Scan for the cell matching the given text and deliver its [X, Y] coordinate at center. 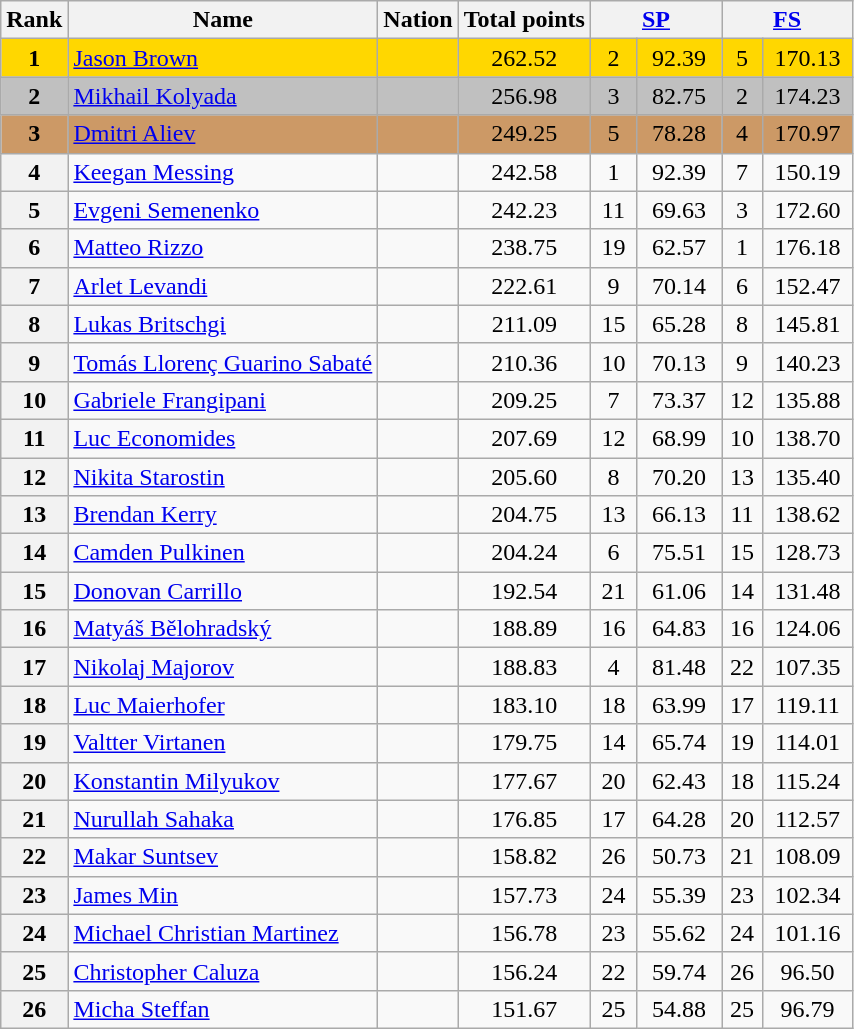
62.57 [678, 248]
176.18 [807, 248]
135.40 [807, 477]
128.73 [807, 553]
176.85 [524, 819]
Nikita Starostin [223, 477]
156.78 [524, 933]
156.24 [524, 971]
50.73 [678, 857]
204.75 [524, 515]
65.28 [678, 324]
158.82 [524, 857]
150.19 [807, 172]
Tomás Llorenç Guarino Sabaté [223, 362]
138.62 [807, 515]
152.47 [807, 286]
Jason Brown [223, 58]
68.99 [678, 438]
Matteo Rizzo [223, 248]
Rank [34, 20]
Keegan Messing [223, 172]
Brendan Kerry [223, 515]
82.75 [678, 96]
115.24 [807, 781]
Evgeni Semenenko [223, 210]
59.74 [678, 971]
151.67 [524, 1009]
61.06 [678, 591]
Lukas Britschgi [223, 324]
Michael Christian Martinez [223, 933]
140.23 [807, 362]
138.70 [807, 438]
63.99 [678, 705]
205.60 [524, 477]
78.28 [678, 134]
Luc Maierhofer [223, 705]
112.57 [807, 819]
172.60 [807, 210]
Christopher Caluza [223, 971]
119.11 [807, 705]
170.97 [807, 134]
124.06 [807, 629]
54.88 [678, 1009]
Nikolaj Majorov [223, 667]
114.01 [807, 743]
179.75 [524, 743]
Name [223, 20]
James Min [223, 895]
70.13 [678, 362]
75.51 [678, 553]
256.98 [524, 96]
174.23 [807, 96]
Nation [418, 20]
65.74 [678, 743]
Mikhail Kolyada [223, 96]
242.58 [524, 172]
204.24 [524, 553]
107.35 [807, 667]
Total points [524, 20]
209.25 [524, 400]
69.63 [678, 210]
131.48 [807, 591]
108.09 [807, 857]
Luc Economides [223, 438]
Makar Suntsev [223, 857]
157.73 [524, 895]
188.89 [524, 629]
242.23 [524, 210]
62.43 [678, 781]
Gabriele Frangipani [223, 400]
SP [656, 20]
Nurullah Sahaka [223, 819]
55.39 [678, 895]
64.28 [678, 819]
Matyáš Bělohradský [223, 629]
73.37 [678, 400]
66.13 [678, 515]
Konstantin Milyukov [223, 781]
Dmitri Aliev [223, 134]
70.14 [678, 286]
81.48 [678, 667]
102.34 [807, 895]
238.75 [524, 248]
170.13 [807, 58]
Camden Pulkinen [223, 553]
64.83 [678, 629]
Arlet Levandi [223, 286]
FS [788, 20]
188.83 [524, 667]
70.20 [678, 477]
210.36 [524, 362]
177.67 [524, 781]
96.79 [807, 1009]
222.61 [524, 286]
Donovan Carrillo [223, 591]
211.09 [524, 324]
Micha Steffan [223, 1009]
192.54 [524, 591]
145.81 [807, 324]
135.88 [807, 400]
101.16 [807, 933]
207.69 [524, 438]
96.50 [807, 971]
249.25 [524, 134]
183.10 [524, 705]
55.62 [678, 933]
Valtter Virtanen [223, 743]
262.52 [524, 58]
